From the cell containing the given text, extract its center point as [x, y] coordinate. 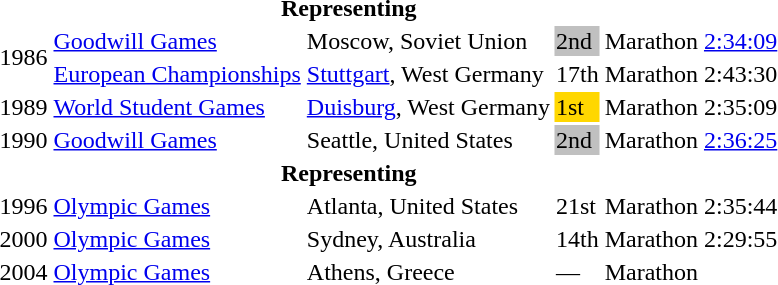
Sydney, Australia [428, 239]
Atlanta, United States [428, 206]
Duisburg, West Germany [428, 107]
European Championships [177, 74]
Stuttgart, West Germany [428, 74]
17th [577, 74]
14th [577, 239]
Seattle, United States [428, 140]
2:34:09 [740, 41]
2:29:55 [740, 239]
World Student Games [177, 107]
1st [577, 107]
2:36:25 [740, 140]
2:43:30 [740, 74]
2:35:09 [740, 107]
Moscow, Soviet Union [428, 41]
2:35:44 [740, 206]
21st [577, 206]
